Capture the cell that displays the provided text and extract its [X, Y] central coordinate. 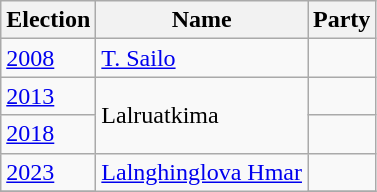
T. Sailo [202, 58]
Name [202, 20]
2013 [48, 96]
2018 [48, 134]
Election [48, 20]
Lalruatkima [202, 115]
2023 [48, 172]
2008 [48, 58]
Party [342, 20]
Lalnghinglova Hmar [202, 172]
